Determine the (x, y) coordinate at the center of the cell enclosing the given text.  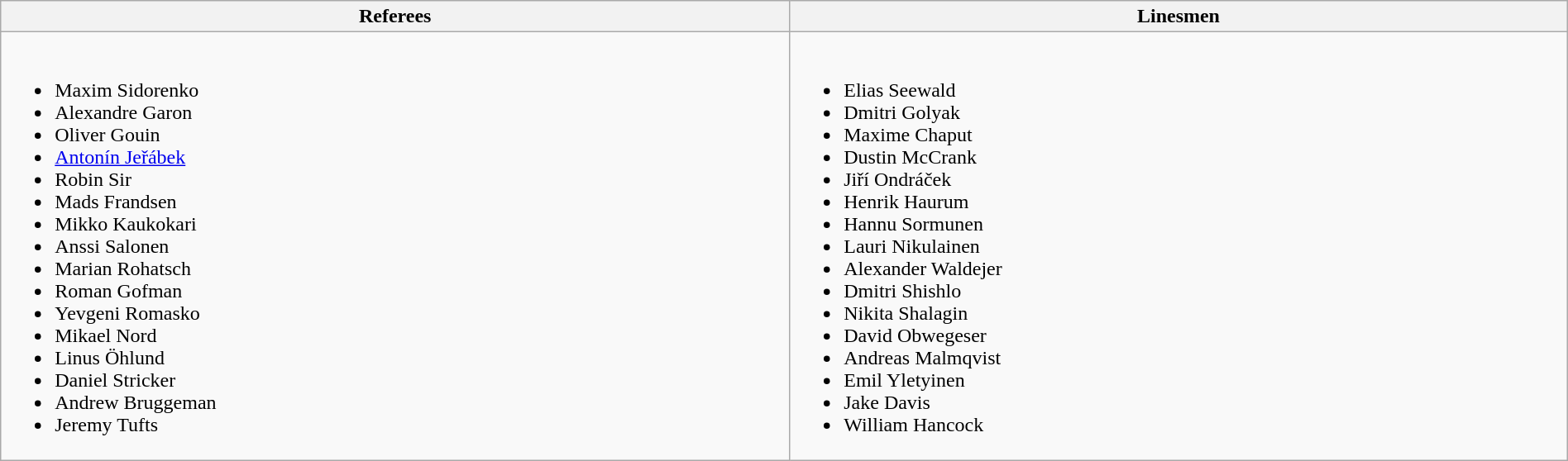
Linesmen (1179, 17)
Referees (395, 17)
